Provide the [x, y] coordinate of the cell's center where the given text is located.  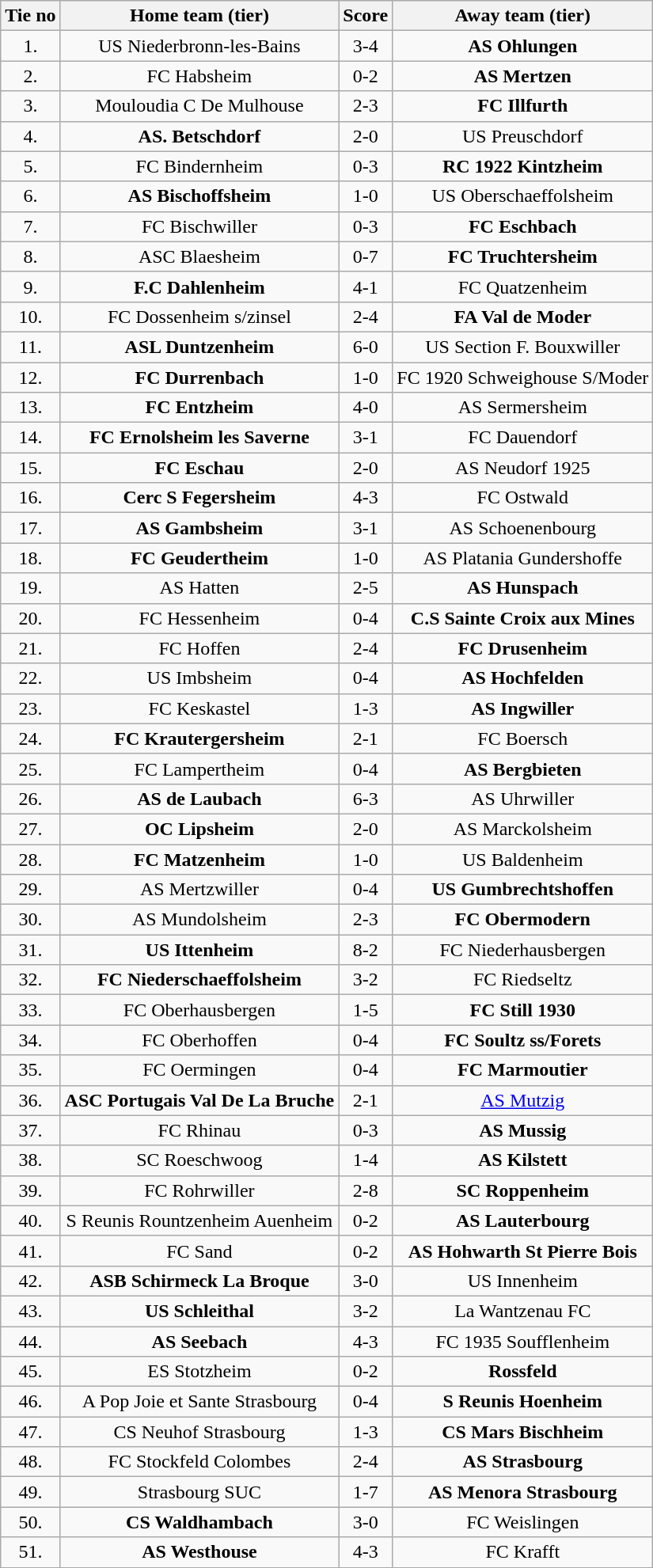
31. [30, 950]
7. [30, 226]
FC Geudertheim [199, 558]
FC Entzheim [199, 408]
AS Sermersheim [522, 408]
FC Rhinau [199, 1130]
US Section F. Bouxwiller [522, 347]
AS Platania Gundershoffe [522, 558]
AS Neudorf 1925 [522, 468]
FC Eschau [199, 468]
FC Eschbach [522, 226]
48. [30, 1462]
La Wantzenau FC [522, 1311]
FC Ostwald [522, 498]
FC 1920 Schweighouse S/Moder [522, 378]
ASC Blaesheim [199, 256]
39. [30, 1190]
CS Waldhambach [199, 1522]
27. [30, 829]
18. [30, 558]
A Pop Joie et Sante Strasbourg [199, 1402]
FC Dossenheim s/zinsel [199, 317]
SC Roeschwoog [199, 1160]
FC Soultz ss/Forets [522, 1040]
FC 1935 Soufflenheim [522, 1342]
FC Stockfeld Colombes [199, 1462]
44. [30, 1342]
8. [30, 256]
AS Strasbourg [522, 1462]
FC Niederhausbergen [522, 950]
AS Mussig [522, 1130]
26. [30, 799]
AS Hunspach [522, 588]
28. [30, 859]
AS Schoenenbourg [522, 528]
2. [30, 76]
20. [30, 618]
29. [30, 890]
RC 1922 Kintzheim [522, 166]
2-8 [366, 1190]
1-7 [366, 1492]
AS Hatten [199, 588]
AS Gambsheim [199, 528]
AS Mutzig [522, 1100]
FA Val de Moder [522, 317]
Home team (tier) [199, 16]
FC Ernolsheim les Saverne [199, 438]
42. [30, 1281]
0-7 [366, 256]
FC Drusenheim [522, 648]
45. [30, 1372]
AS Bischoffsheim [199, 196]
Away team (tier) [522, 16]
FC Keskastel [199, 708]
30. [30, 920]
FC Lampertheim [199, 769]
38. [30, 1160]
32. [30, 980]
S Reunis Hoenheim [522, 1402]
FC Obermodern [522, 920]
1-4 [366, 1160]
10. [30, 317]
AS Bergbieten [522, 769]
16. [30, 498]
47. [30, 1432]
SC Roppenheim [522, 1190]
AS Seebach [199, 1342]
5. [30, 166]
FC Niederschaeffolsheim [199, 980]
FC Hoffen [199, 648]
FC Bischwiller [199, 226]
FC Krautergersheim [199, 738]
FC Illfurth [522, 106]
FC Riedseltz [522, 980]
AS Lauterbourg [522, 1221]
US Gumbrechtshoffen [522, 890]
49. [30, 1492]
11. [30, 347]
AS Kilstett [522, 1160]
FC Habsheim [199, 76]
36. [30, 1100]
OC Lipsheim [199, 829]
8-2 [366, 950]
6-0 [366, 347]
Mouloudia C De Mulhouse [199, 106]
AS Uhrwiller [522, 799]
9. [30, 287]
FC Krafft [522, 1552]
17. [30, 528]
AS Westhouse [199, 1552]
ASL Duntzenheim [199, 347]
1. [30, 46]
AS Hochfelden [522, 678]
3. [30, 106]
FC Rohrwiller [199, 1190]
F.C Dahlenheim [199, 287]
ASB Schirmeck La Broque [199, 1281]
34. [30, 1040]
US Ittenheim [199, 950]
AS Menora Strasbourg [522, 1492]
4-0 [366, 408]
US Schleithal [199, 1311]
Score [366, 16]
24. [30, 738]
US Innenheim [522, 1281]
4. [30, 136]
US Baldenheim [522, 859]
35. [30, 1070]
AS. Betschdorf [199, 136]
43. [30, 1311]
FC Boersch [522, 738]
FC Matzenheim [199, 859]
37. [30, 1130]
15. [30, 468]
41. [30, 1251]
3-4 [366, 46]
4-1 [366, 287]
19. [30, 588]
22. [30, 678]
AS Marckolsheim [522, 829]
FC Dauendorf [522, 438]
FC Oberhausbergen [199, 1010]
AS Ohlungen [522, 46]
46. [30, 1402]
S Reunis Rountzenheim Auenheim [199, 1221]
40. [30, 1221]
US Oberschaeffolsheim [522, 196]
6. [30, 196]
FC Marmoutier [522, 1070]
2-5 [366, 588]
AS de Laubach [199, 799]
Rossfeld [522, 1372]
FC Bindernheim [199, 166]
AS Mertzwiller [199, 890]
FC Sand [199, 1251]
US Niederbronn-les-Bains [199, 46]
33. [30, 1010]
AS Mertzen [522, 76]
FC Quatzenheim [522, 287]
FC Still 1930 [522, 1010]
1-5 [366, 1010]
FC Durrenbach [199, 378]
Tie no [30, 16]
FC Hessenheim [199, 618]
14. [30, 438]
50. [30, 1522]
FC Oermingen [199, 1070]
12. [30, 378]
6-3 [366, 799]
US Preuschdorf [522, 136]
Strasbourg SUC [199, 1492]
ES Stotzheim [199, 1372]
AS Hohwarth St Pierre Bois [522, 1251]
FC Weislingen [522, 1522]
AS Mundolsheim [199, 920]
AS Ingwiller [522, 708]
Cerc S Fegersheim [199, 498]
51. [30, 1552]
CS Mars Bischheim [522, 1432]
C.S Sainte Croix aux Mines [522, 618]
25. [30, 769]
13. [30, 408]
21. [30, 648]
FC Truchtersheim [522, 256]
FC Oberhoffen [199, 1040]
ASC Portugais Val De La Bruche [199, 1100]
CS Neuhof Strasbourg [199, 1432]
23. [30, 708]
US Imbsheim [199, 678]
